Determine the (X, Y) coordinate at the center of the cell enclosing the given text.  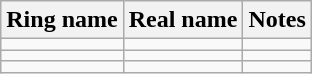
Real name (183, 20)
Ring name (62, 20)
Notes (277, 20)
